Scan for the cell matching the given text and deliver its [x, y] coordinate at center. 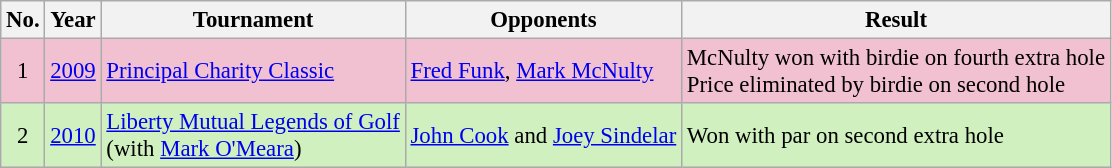
Opponents [543, 20]
Fred Funk, Mark McNulty [543, 72]
No. [23, 20]
Won with par on second extra hole [896, 136]
2010 [73, 136]
Tournament [253, 20]
2009 [73, 72]
2 [23, 136]
McNulty won with birdie on fourth extra holePrice eliminated by birdie on second hole [896, 72]
John Cook and Joey Sindelar [543, 136]
Year [73, 20]
1 [23, 72]
Liberty Mutual Legends of Golf(with Mark O'Meara) [253, 136]
Principal Charity Classic [253, 72]
Result [896, 20]
